Locate the cell with the specified text and output its (X, Y) center coordinate. 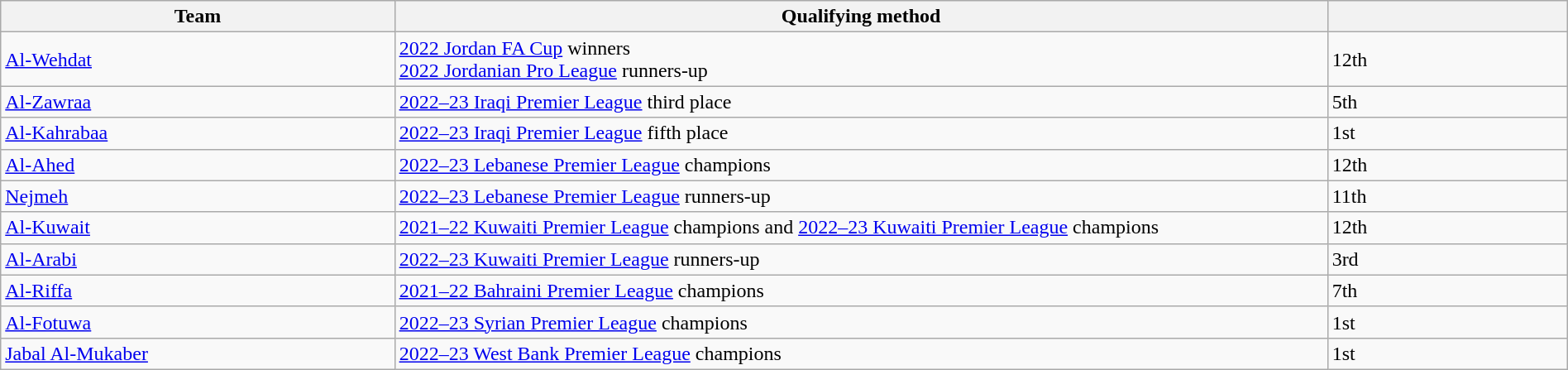
Al-Kuwait (198, 228)
Team (198, 17)
2022 Jordan FA Cup winners2022 Jordanian Pro League runners-up (861, 60)
Qualifying method (861, 17)
11th (1447, 196)
2022–23 Lebanese Premier League runners-up (861, 196)
2022–23 Lebanese Premier League champions (861, 165)
2022–23 Iraqi Premier League third place (861, 102)
Nejmeh (198, 196)
Jabal Al-Mukaber (198, 353)
2022–23 Kuwaiti Premier League runners-up (861, 259)
2021–22 Kuwaiti Premier League champions and 2022–23 Kuwaiti Premier League champions (861, 228)
2022–23 Syrian Premier League champions (861, 322)
Al-Kahrabaa (198, 133)
Al-Zawraa (198, 102)
Al-Fotuwa (198, 322)
Al-Riffa (198, 291)
Al-Arabi (198, 259)
Al-Ahed (198, 165)
Al-Wehdat (198, 60)
3rd (1447, 259)
2021–22 Bahraini Premier League champions (861, 291)
7th (1447, 291)
5th (1447, 102)
2022–23 Iraqi Premier League fifth place (861, 133)
2022–23 West Bank Premier League champions (861, 353)
